From the cell containing the given text, extract its center point as (X, Y) coordinate. 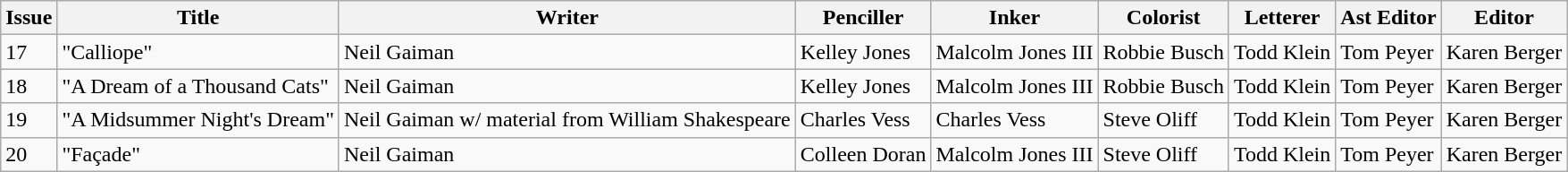
Title (198, 18)
"Façade" (198, 154)
Penciller (863, 18)
"A Midsummer Night's Dream" (198, 120)
Colorist (1163, 18)
Ast Editor (1388, 18)
18 (29, 86)
17 (29, 52)
Writer (566, 18)
19 (29, 120)
Neil Gaiman w/ material from William Shakespeare (566, 120)
Colleen Doran (863, 154)
Inker (1015, 18)
20 (29, 154)
"Calliope" (198, 52)
"A Dream of a Thousand Cats" (198, 86)
Editor (1505, 18)
Issue (29, 18)
Letterer (1281, 18)
